Return the (X, Y) coordinate for the center point of the cell that contains the specified text.  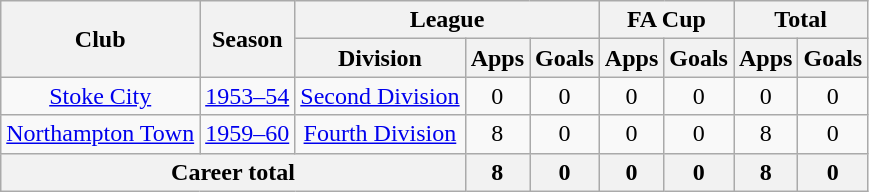
1953–54 (248, 96)
1959–60 (248, 134)
Second Division (380, 96)
Division (380, 58)
Fourth Division (380, 134)
League (448, 20)
Season (248, 39)
Total (801, 20)
Club (100, 39)
Career total (233, 172)
FA Cup (666, 20)
Stoke City (100, 96)
Northampton Town (100, 134)
